Capture the cell that displays the provided text and extract its [X, Y] central coordinate. 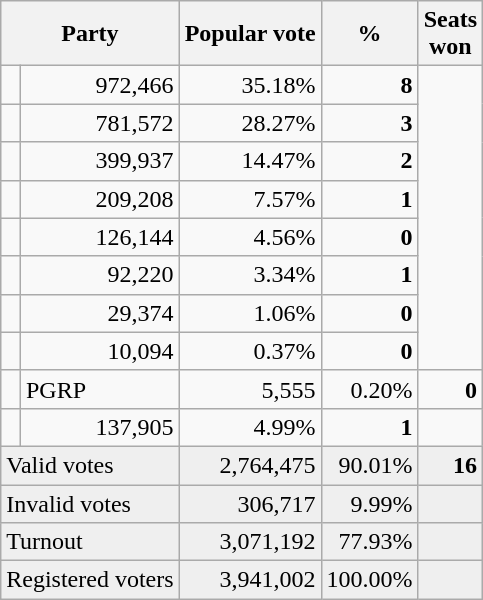
3,941,002 [250, 580]
29,374 [100, 313]
3 [370, 123]
4.56% [250, 237]
90.01% [370, 465]
Popular vote [250, 34]
100.00% [370, 580]
16 [450, 465]
2 [370, 161]
7.57% [250, 199]
Party [90, 34]
126,144 [100, 237]
8 [370, 85]
Seatswon [450, 34]
28.27% [250, 123]
399,937 [100, 161]
5,555 [250, 389]
2,764,475 [250, 465]
1.06% [250, 313]
14.47% [250, 161]
92,220 [100, 275]
0.37% [250, 351]
% [370, 34]
Registered voters [90, 580]
9.99% [370, 503]
3.34% [250, 275]
PGRP [100, 389]
137,905 [100, 427]
Turnout [90, 542]
0.20% [370, 389]
781,572 [100, 123]
972,466 [100, 85]
4.99% [250, 427]
Invalid votes [90, 503]
35.18% [250, 85]
10,094 [100, 351]
306,717 [250, 503]
3,071,192 [250, 542]
Valid votes [90, 465]
209,208 [100, 199]
77.93% [370, 542]
